Identify which cell holds the provided text, then report its [x, y] central coordinate. 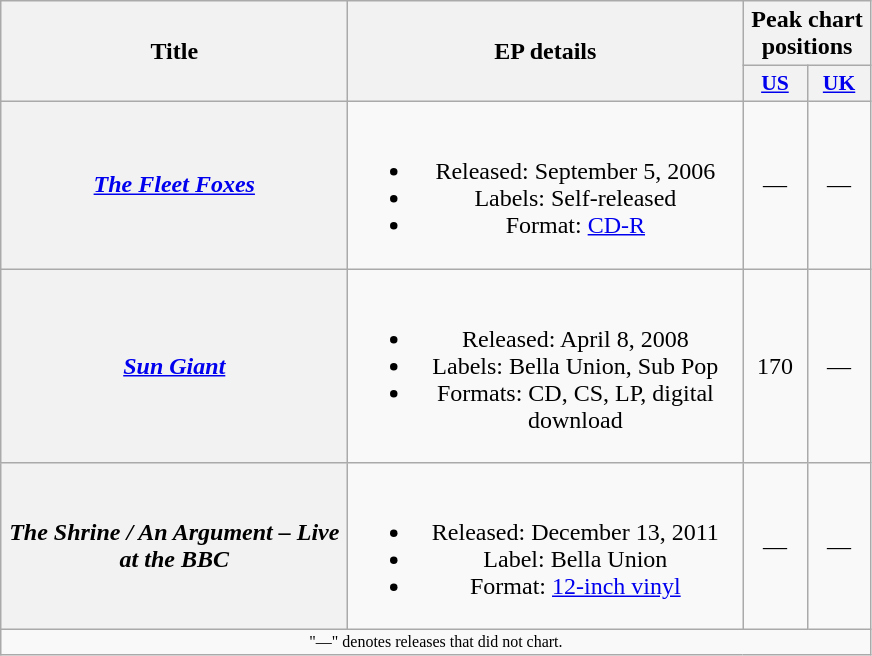
Released: April 8, 2008Labels: Bella Union, Sub PopFormats: CD, CS, LP, digital download [546, 365]
UK [839, 84]
EP details [546, 52]
Title [174, 52]
Sun Giant [174, 365]
"—" denotes releases that did not chart. [436, 642]
The Fleet Foxes [174, 184]
170 [775, 365]
Peak chart positions [807, 34]
The Shrine / An Argument – Live at the BBC [174, 546]
Released: December 13, 2011Label: Bella UnionFormat: 12-inch vinyl [546, 546]
US [775, 84]
Released: September 5, 2006Labels: Self-releasedFormat: CD-R [546, 184]
